Return [x, y] of the center of cell containing provided text 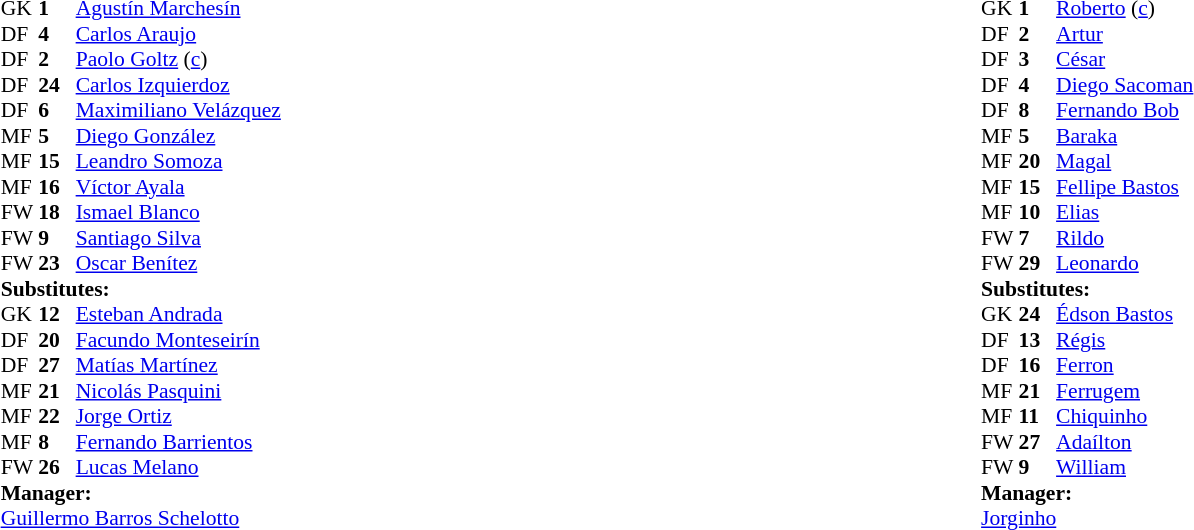
Baraka [1124, 136]
18 [57, 213]
Diego Sacoman [1124, 85]
Santiago Silva [178, 238]
Maximiliano Velázquez [178, 111]
William [1124, 467]
Artur [1124, 34]
Adaílton [1124, 442]
Paolo Goltz (c) [178, 59]
Fernando Barrientos [178, 442]
3 [1038, 59]
12 [57, 315]
César [1124, 59]
Carlos Araujo [178, 34]
Fernando Bob [1124, 111]
11 [1038, 417]
Magal [1124, 161]
Ismael Blanco [178, 213]
Leandro Somoza [178, 161]
23 [57, 263]
Víctor Ayala [178, 187]
Oscar Benítez [178, 263]
Ferron [1124, 365]
13 [1038, 340]
Carlos Izquierdoz [178, 85]
Nicolás Pasquini [178, 391]
Ferrugem [1124, 391]
Régis [1124, 340]
Facundo Monteseirín [178, 340]
Lucas Melano [178, 467]
7 [1038, 238]
Édson Bastos [1124, 315]
Diego González [178, 136]
Leonardo [1124, 263]
26 [57, 467]
Chiquinho [1124, 417]
Elias [1124, 213]
10 [1038, 213]
Rildo [1124, 238]
29 [1038, 263]
Jorge Ortiz [178, 417]
22 [57, 417]
6 [57, 111]
Matías Martínez [178, 365]
Esteban Andrada [178, 315]
Fellipe Bastos [1124, 187]
